Pinpoint the cell where the given text exists, returning its [x, y] midpoint coordinate. 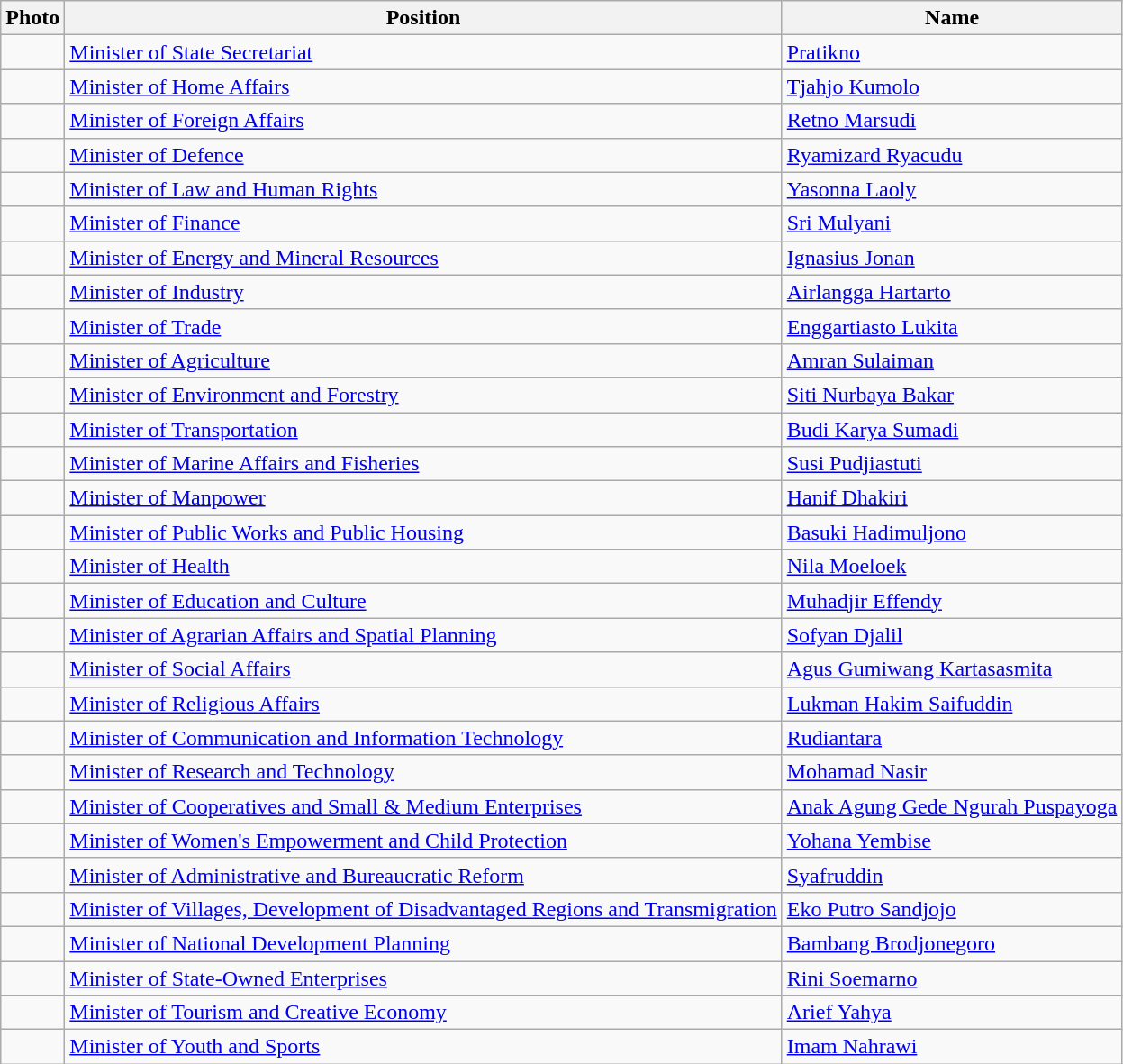
Minister of Social Affairs [423, 669]
Minister of Health [423, 567]
Basuki Hadimuljono [952, 532]
Minister of Communication and Information Technology [423, 738]
Minister of Home Affairs [423, 86]
Minister of Defence [423, 155]
Minister of Foreign Affairs [423, 121]
Muhadjir Effendy [952, 601]
Eko Putro Sandjojo [952, 909]
Minister of Manpower [423, 498]
Rini Soemarno [952, 978]
Minister of Agrarian Affairs and Spatial Planning [423, 635]
Anak Agung Gede Ngurah Puspayoga [952, 806]
Yasonna Laoly [952, 189]
Minister of Environment and Forestry [423, 395]
Agus Gumiwang Kartasasmita [952, 669]
Imam Nahrawi [952, 1047]
Minister of Research and Technology [423, 772]
Hanif Dhakiri [952, 498]
Minister of Public Works and Public Housing [423, 532]
Name [952, 18]
Minister of Agriculture [423, 360]
Bambang Brodjonegoro [952, 943]
Yohana Yembise [952, 841]
Tjahjo Kumolo [952, 86]
Syafruddin [952, 875]
Minister of Finance [423, 223]
Siti Nurbaya Bakar [952, 395]
Minister of Administrative and Bureaucratic Reform [423, 875]
Minister of National Development Planning [423, 943]
Minister of State-Owned Enterprises [423, 978]
Minister of Law and Human Rights [423, 189]
Pratikno [952, 52]
Minister of Energy and Mineral Resources [423, 258]
Arief Yahya [952, 1013]
Position [423, 18]
Minister of Industry [423, 292]
Minister of Marine Affairs and Fisheries [423, 464]
Minister of Transportation [423, 430]
Minister of Trade [423, 326]
Rudiantara [952, 738]
Minister of Education and Culture [423, 601]
Enggartiasto Lukita [952, 326]
Budi Karya Sumadi [952, 430]
Nila Moeloek [952, 567]
Minister of Women's Empowerment and Child Protection [423, 841]
Sri Mulyani [952, 223]
Minister of Villages, Development of Disadvantaged Regions and Transmigration [423, 909]
Amran Sulaiman [952, 360]
Susi Pudjiastuti [952, 464]
Minister of Cooperatives and Small & Medium Enterprises [423, 806]
Photo [32, 18]
Mohamad Nasir [952, 772]
Lukman Hakim Saifuddin [952, 704]
Ignasius Jonan [952, 258]
Airlangga Hartarto [952, 292]
Minister of State Secretariat [423, 52]
Minister of Religious Affairs [423, 704]
Ryamizard Ryacudu [952, 155]
Retno Marsudi [952, 121]
Minister of Youth and Sports [423, 1047]
Sofyan Djalil [952, 635]
Minister of Tourism and Creative Economy [423, 1013]
